Determine the [x, y] coordinate at the center of the cell enclosing the given text.  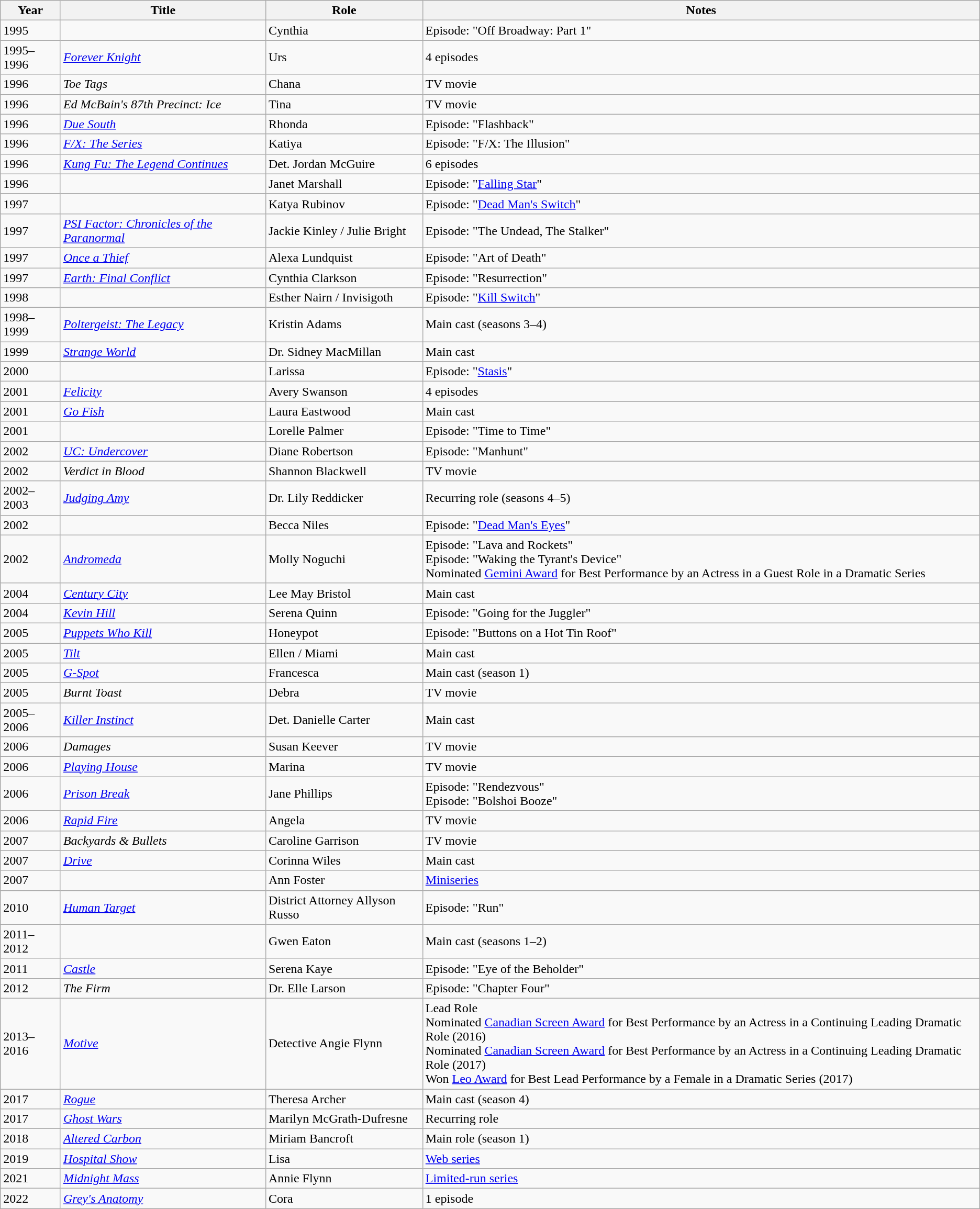
Miriam Bancroft [344, 1139]
Recurring role [701, 1119]
Rhonda [344, 124]
Detective Angie Flynn [344, 1044]
Annie Flynn [344, 1179]
Toe Tags [163, 84]
1 episode [701, 1199]
Katiya [344, 144]
Castle [163, 968]
2019 [30, 1159]
Caroline Garrison [344, 841]
Lorelle Palmer [344, 431]
1998 [30, 298]
UC: Undercover [163, 451]
Year [30, 10]
Lee May Bristol [344, 593]
G-Spot [163, 673]
Dr. Sidney MacMillan [344, 352]
Marilyn McGrath-Dufresne [344, 1119]
Jane Phillips [344, 793]
Det. Danielle Carter [344, 720]
Esther Nairn / Invisigoth [344, 298]
Cynthia [344, 30]
6 episodes [701, 164]
Episode: "Run" [701, 908]
Episode: "Dead Man's Switch" [701, 204]
2018 [30, 1139]
2022 [30, 1199]
Episode: "Dead Man's Eyes" [701, 525]
Main cast (seasons 1–2) [701, 941]
Midnight Mass [163, 1179]
Rogue [163, 1099]
Episode: "Chapter Four" [701, 988]
Earth: Final Conflict [163, 278]
The Firm [163, 988]
Honeypot [344, 633]
Cora [344, 1199]
Hospital Show [163, 1159]
Tilt [163, 653]
Burnt Toast [163, 693]
Debra [344, 693]
1998–1999 [30, 324]
2021 [30, 1179]
F/X: The Series [163, 144]
Kung Fu: The Legend Continues [163, 164]
Backyards & Bullets [163, 841]
Kevin Hill [163, 613]
PSI Factor: Chronicles of the Paranormal [163, 230]
Forever Knight [163, 58]
Episode: "Resurrection" [701, 278]
1995 [30, 30]
Ghost Wars [163, 1119]
Cynthia Clarkson [344, 278]
Damages [163, 747]
Episode: "Going for the Juggler" [701, 613]
Laura Eastwood [344, 411]
Det. Jordan McGuire [344, 164]
2011 [30, 968]
Main role (season 1) [701, 1139]
Andromeda [163, 559]
Susan Keever [344, 747]
Episode: "Time to Time" [701, 431]
Tina [344, 104]
Ellen / Miami [344, 653]
Janet Marshall [344, 184]
Ann Foster [344, 880]
Episode: "F/X: The Illusion" [701, 144]
Episode: "Manhunt" [701, 451]
Main cast (season 4) [701, 1099]
Episode: "The Undead, The Stalker" [701, 230]
Episode: "Eye of the Beholder" [701, 968]
Century City [163, 593]
Episode: "Falling Star" [701, 184]
Notes [701, 10]
1999 [30, 352]
Once a Thief [163, 258]
2005–2006 [30, 720]
Alexa Lundquist [344, 258]
Puppets Who Kill [163, 633]
Altered Carbon [163, 1139]
Diane Robertson [344, 451]
District Attorney Allyson Russo [344, 908]
Web series [701, 1159]
2010 [30, 908]
Playing House [163, 767]
Shannon Blackwell [344, 471]
Episode: "Kill Switch" [701, 298]
Limited-run series [701, 1179]
Kristin Adams [344, 324]
Grey's Anatomy [163, 1199]
Angela [344, 821]
Strange World [163, 352]
Corinna Wiles [344, 860]
Gwen Eaton [344, 941]
Miniseries [701, 880]
Felicity [163, 391]
Ed McBain's 87th Precinct: Ice [163, 104]
Episode: "Flashback" [701, 124]
Jackie Kinley / Julie Bright [344, 230]
Lisa [344, 1159]
Rapid Fire [163, 821]
Francesca [344, 673]
Killer Instinct [163, 720]
Katya Rubinov [344, 204]
Serena Kaye [344, 968]
Molly Noguchi [344, 559]
Larissa [344, 372]
Episode: "Rendezvous"Episode: "Bolshoi Booze" [701, 793]
Episode: "Buttons on a Hot Tin Roof" [701, 633]
Episode: "Off Broadway: Part 1" [701, 30]
Chana [344, 84]
Verdict in Blood [163, 471]
Dr. Lily Reddicker [344, 498]
Episode: "Art of Death" [701, 258]
Main cast (season 1) [701, 673]
Poltergeist: The Legacy [163, 324]
Title [163, 10]
Dr. Elle Larson [344, 988]
Serena Quinn [344, 613]
Avery Swanson [344, 391]
Main cast (seasons 3–4) [701, 324]
Marina [344, 767]
Urs [344, 58]
Recurring role (seasons 4–5) [701, 498]
Drive [163, 860]
Go Fish [163, 411]
Judging Amy [163, 498]
Motive [163, 1044]
Theresa Archer [344, 1099]
2000 [30, 372]
2002–2003 [30, 498]
2012 [30, 988]
Prison Break [163, 793]
Human Target [163, 908]
1995–1996 [30, 58]
2011–2012 [30, 941]
2013–2016 [30, 1044]
Role [344, 10]
Due South [163, 124]
Becca Niles [344, 525]
Episode: "Stasis" [701, 372]
